Determine the (x, y) coordinate at the center of the cell enclosing the given text.  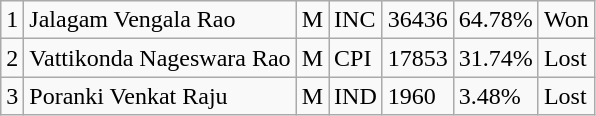
IND (356, 96)
3 (12, 96)
2 (12, 58)
3.48% (496, 96)
31.74% (496, 58)
17853 (418, 58)
CPI (356, 58)
1 (12, 20)
36436 (418, 20)
64.78% (496, 20)
Won (566, 20)
INC (356, 20)
1960 (418, 96)
Jalagam Vengala Rao (160, 20)
Poranki Venkat Raju (160, 96)
Vattikonda Nageswara Rao (160, 58)
